Return the [x, y] coordinate for the center point of the cell that contains the specified text.  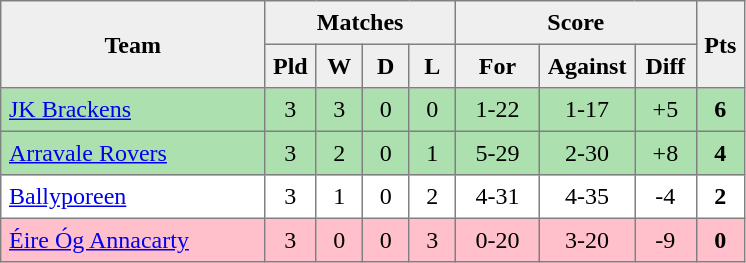
5-29 [497, 153]
Arravale Rovers [133, 153]
L [432, 66]
+5 [666, 110]
Team [133, 44]
Ballyporeen [133, 197]
0-20 [497, 240]
Against [586, 66]
W [339, 66]
2-30 [586, 153]
Pld [290, 66]
Pts [720, 44]
3-20 [586, 240]
Éire Óg Annacarty [133, 240]
4 [720, 153]
4-35 [586, 197]
-9 [666, 240]
1-22 [497, 110]
JK Brackens [133, 110]
Score [576, 23]
Diff [666, 66]
Matches [360, 23]
D [385, 66]
+8 [666, 153]
6 [720, 110]
4-31 [497, 197]
-4 [666, 197]
1-17 [586, 110]
For [497, 66]
